Capture the cell that displays the provided text and extract its (x, y) central coordinate. 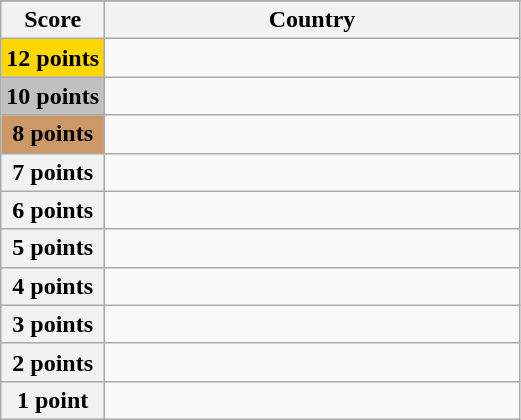
Score (53, 20)
10 points (53, 96)
7 points (53, 172)
6 points (53, 210)
2 points (53, 362)
12 points (53, 58)
1 point (53, 400)
8 points (53, 134)
5 points (53, 248)
4 points (53, 286)
3 points (53, 324)
Country (312, 20)
